Search for the cell housing the specified text and yield its (X, Y) center coordinate. 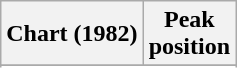
Peakposition (189, 34)
Chart (1982) (72, 34)
